Search for the cell housing the specified text and yield its [X, Y] center coordinate. 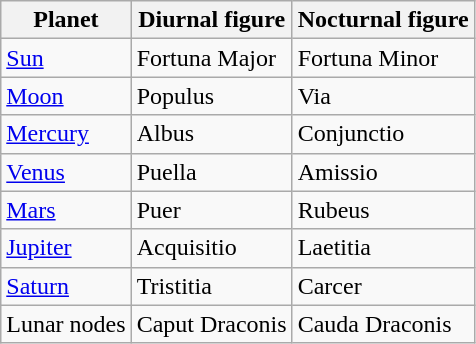
Mercury [66, 134]
Puella [212, 172]
Laetitia [383, 248]
Acquisitio [212, 248]
Fortuna Minor [383, 58]
Lunar nodes [66, 324]
Via [383, 96]
Amissio [383, 172]
Saturn [66, 286]
Planet [66, 20]
Fortuna Major [212, 58]
Sun [66, 58]
Rubeus [383, 210]
Caput Draconis [212, 324]
Moon [66, 96]
Puer [212, 210]
Tristitia [212, 286]
Cauda Draconis [383, 324]
Mars [66, 210]
Nocturnal figure [383, 20]
Conjunctio [383, 134]
Carcer [383, 286]
Diurnal figure [212, 20]
Venus [66, 172]
Jupiter [66, 248]
Populus [212, 96]
Albus [212, 134]
